Provide the (X, Y) coordinate of the cell's center where the given text is located.  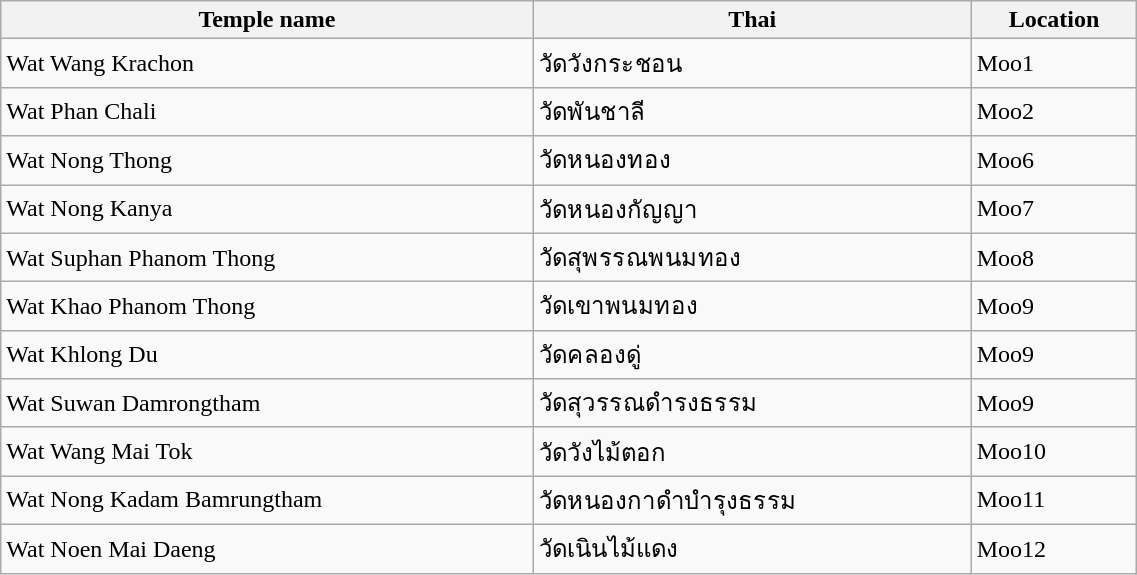
Moo10 (1054, 452)
Moo8 (1054, 258)
วัดสุพรรณพนมทอง (752, 258)
วัดหนองกาดำบำรุงธรรม (752, 500)
Location (1054, 20)
Moo11 (1054, 500)
วัดเขาพนมทอง (752, 306)
วัดสุวรรณดำรงธรรม (752, 404)
Moo7 (1054, 208)
วัดพันชาลี (752, 112)
Wat Khao Phanom Thong (267, 306)
Wat Noen Mai Daeng (267, 548)
Thai (752, 20)
Wat Wang Krachon (267, 64)
Wat Suwan Damrongtham (267, 404)
Wat Wang Mai Tok (267, 452)
Moo2 (1054, 112)
วัดวังไม้ตอก (752, 452)
วัดหนองกัญญา (752, 208)
Wat Suphan Phanom Thong (267, 258)
Moo1 (1054, 64)
Wat Nong Kadam Bamrungtham (267, 500)
วัดคลองดู่ (752, 354)
Temple name (267, 20)
วัดเนินไม้แดง (752, 548)
Wat Nong Kanya (267, 208)
วัดวังกระชอน (752, 64)
Moo12 (1054, 548)
Wat Phan Chali (267, 112)
Wat Khlong Du (267, 354)
Wat Nong Thong (267, 160)
วัดหนองทอง (752, 160)
Moo6 (1054, 160)
